Find where the given text appears and provide that cell's center as (X, Y) coordinate. 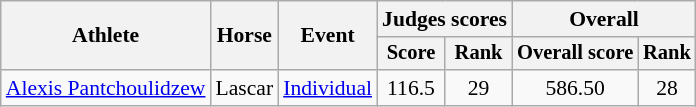
29 (478, 88)
Individual (328, 88)
Lascar (245, 88)
Athlete (106, 36)
Judges scores (444, 19)
Score (411, 54)
Overall score (575, 54)
Event (328, 36)
116.5 (411, 88)
Alexis Pantchoulidzew (106, 88)
Overall (604, 19)
Horse (245, 36)
586.50 (575, 88)
28 (667, 88)
